From the cell containing the given text, extract its center point as [x, y] coordinate. 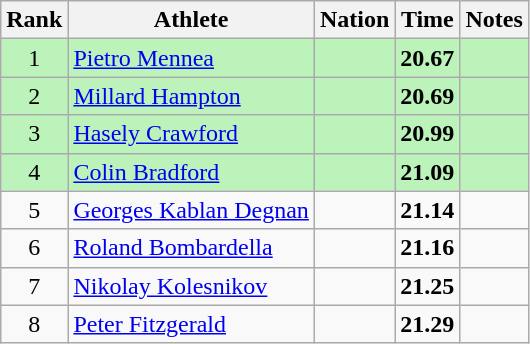
6 [34, 248]
Georges Kablan Degnan [192, 210]
Hasely Crawford [192, 134]
Nation [354, 20]
5 [34, 210]
4 [34, 172]
Roland Bombardella [192, 248]
21.16 [428, 248]
20.67 [428, 58]
Millard Hampton [192, 96]
Time [428, 20]
20.99 [428, 134]
20.69 [428, 96]
21.09 [428, 172]
Nikolay Kolesnikov [192, 286]
2 [34, 96]
Athlete [192, 20]
1 [34, 58]
21.14 [428, 210]
Colin Bradford [192, 172]
Notes [494, 20]
3 [34, 134]
Pietro Mennea [192, 58]
21.29 [428, 324]
7 [34, 286]
Peter Fitzgerald [192, 324]
21.25 [428, 286]
Rank [34, 20]
8 [34, 324]
